Detect which cell encompasses the target text, then output its (X, Y) center coordinate. 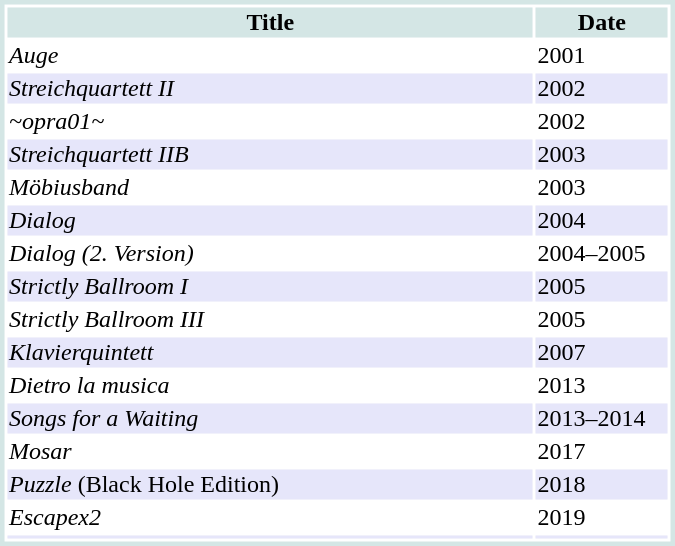
2017 (602, 451)
Möbiusband (271, 187)
Auge (271, 55)
2007 (602, 353)
Streichquartett IIB (271, 155)
2019 (602, 517)
Title (271, 23)
Songs for a Waiting (271, 419)
Strictly Ballroom III (271, 319)
Date (602, 23)
Escapex2 (271, 517)
2004–2005 (602, 253)
Strictly Ballroom I (271, 287)
~opra01~ (271, 121)
Mosar (271, 451)
2013 (602, 385)
2013–2014 (602, 419)
Dialog (2. Version) (271, 253)
Klavierquintett (271, 353)
Puzzle (Black Hole Edition) (271, 485)
2004 (602, 221)
2001 (602, 55)
Dialog (271, 221)
2018 (602, 485)
Streichquartett II (271, 89)
Dietro la musica (271, 385)
